Extract the [x, y] coordinate from the center of the cell holding the provided text.  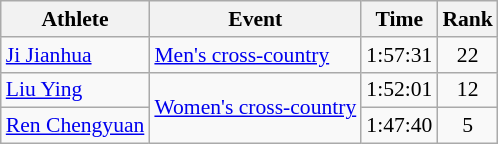
Liu Ying [76, 90]
Ren Chengyuan [76, 126]
5 [468, 126]
Men's cross-country [255, 55]
1:57:31 [399, 55]
Time [399, 19]
Women's cross-country [255, 108]
12 [468, 90]
1:47:40 [399, 126]
Ji Jianhua [76, 55]
Athlete [76, 19]
22 [468, 55]
Event [255, 19]
Rank [468, 19]
1:52:01 [399, 90]
